From the cell containing the given text, extract its center point as [X, Y] coordinate. 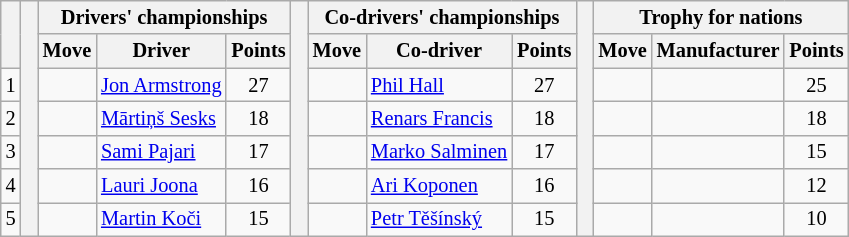
3 [11, 152]
Manufacturer [718, 51]
5 [11, 219]
Marko Salminen [439, 152]
Renars Francis [439, 118]
2 [11, 118]
Ari Koponen [439, 186]
Petr Těšínský [439, 219]
1 [11, 85]
10 [816, 219]
Martin Koči [161, 219]
25 [816, 85]
Jon Armstrong [161, 85]
Co-drivers' championships [442, 17]
Driver [161, 51]
Mārtiņš Sesks [161, 118]
Trophy for nations [720, 17]
Phil Hall [439, 85]
Drivers' championships [164, 17]
Sami Pajari [161, 152]
4 [11, 186]
Co-driver [439, 51]
Lauri Joona [161, 186]
12 [816, 186]
